Pinpoint the cell where the given text exists, returning its (X, Y) midpoint coordinate. 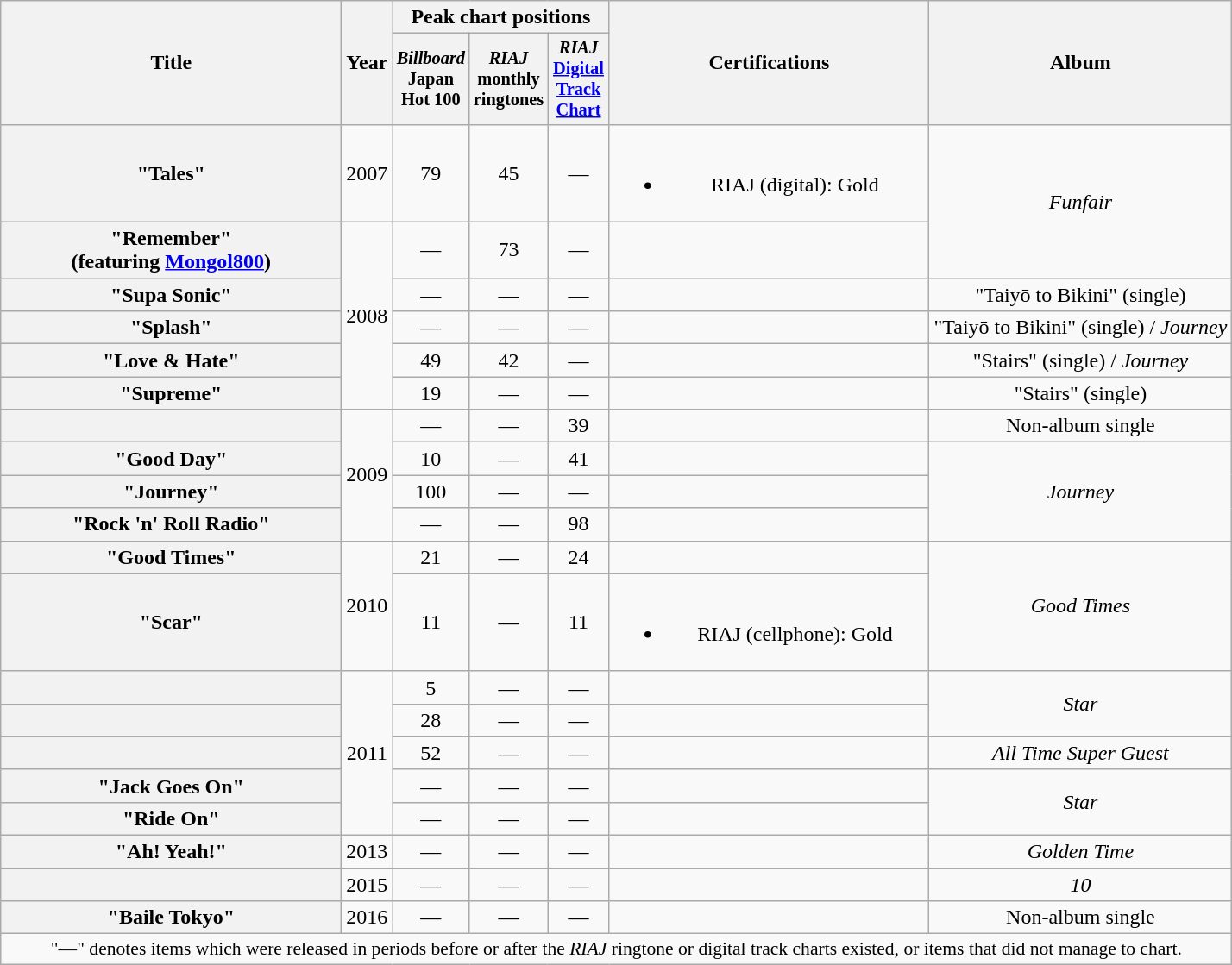
52 (431, 753)
5 (431, 687)
100 (431, 492)
RIAJ (digital): Gold (770, 172)
2007 (368, 172)
"Love & Hate" (171, 360)
"Baile Tokyo" (171, 918)
Golden Time (1080, 852)
49 (431, 360)
"Taiyō to Bikini" (single) (1080, 295)
Good Times (1080, 605)
73 (509, 250)
"Journey" (171, 492)
Peak chart positions (500, 17)
Album (1080, 63)
28 (431, 720)
2009 (368, 475)
2013 (368, 852)
Funfair (1080, 201)
RIAJ (cellphone): Gold (770, 623)
"Good Times" (171, 557)
Year (368, 63)
RIAJmonthlyringtones (509, 79)
Billboard Japan Hot 100 (431, 79)
Certifications (770, 63)
2011 (368, 753)
19 (431, 393)
"Taiyō to Bikini" (single) / Journey (1080, 328)
2015 (368, 885)
45 (509, 172)
79 (431, 172)
2010 (368, 605)
"Tales" (171, 172)
2008 (368, 316)
"Scar" (171, 623)
"Stairs" (single) / Journey (1080, 360)
"Jack Goes On" (171, 786)
"Remember"(featuring Mongol800) (171, 250)
"Ah! Yeah!" (171, 852)
41 (578, 459)
Title (171, 63)
"Rock 'n' Roll Radio" (171, 524)
"Stairs" (single) (1080, 393)
"Good Day" (171, 459)
39 (578, 426)
All Time Super Guest (1080, 753)
"Ride On" (171, 818)
RIAJDigitalTrackChart (578, 79)
"Splash" (171, 328)
42 (509, 360)
24 (578, 557)
"Supreme" (171, 393)
98 (578, 524)
"Supa Sonic" (171, 295)
2016 (368, 918)
21 (431, 557)
Journey (1080, 492)
